Output the [X, Y] coordinate of the center of the cell containing the given text.  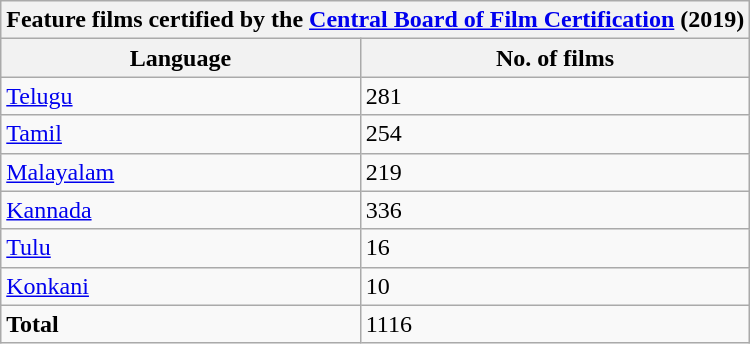
Tamil [180, 134]
16 [555, 248]
10 [555, 286]
Malayalam [180, 172]
281 [555, 96]
254 [555, 134]
Konkani [180, 286]
Total [180, 324]
336 [555, 210]
Telugu [180, 96]
1116 [555, 324]
No. of films [555, 58]
Feature films certified by the Central Board of Film Certification (2019) [376, 20]
Kannada [180, 210]
Language [180, 58]
219 [555, 172]
Tulu [180, 248]
